Search for the cell housing the specified text and yield its [X, Y] center coordinate. 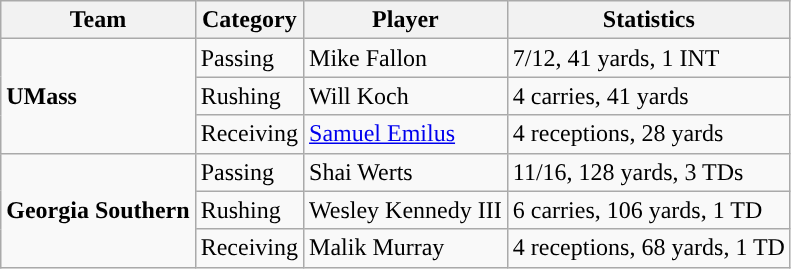
Mike Fallon [406, 58]
11/16, 128 yards, 3 TDs [648, 172]
Georgia Southern [98, 210]
UMass [98, 96]
4 carries, 41 yards [648, 96]
Player [406, 20]
4 receptions, 28 yards [648, 134]
Statistics [648, 20]
Samuel Emilus [406, 134]
7/12, 41 yards, 1 INT [648, 58]
6 carries, 106 yards, 1 TD [648, 210]
Category [249, 20]
Team [98, 20]
Wesley Kennedy III [406, 210]
Shai Werts [406, 172]
4 receptions, 68 yards, 1 TD [648, 248]
Will Koch [406, 96]
Malik Murray [406, 248]
